Scan for the cell matching the given text and deliver its (X, Y) coordinate at center. 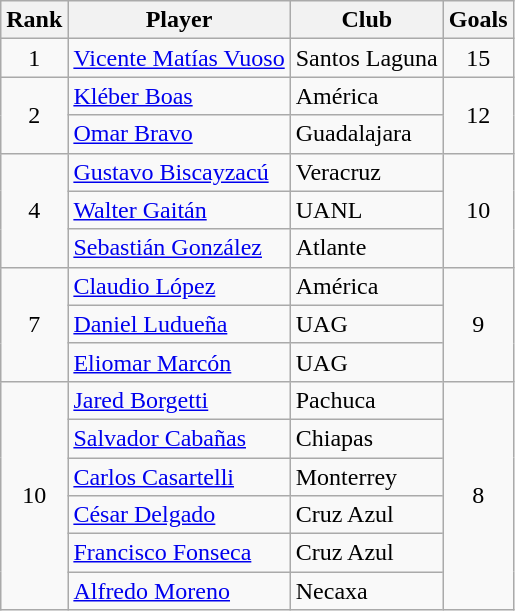
Vicente Matías Vuoso (179, 58)
9 (478, 324)
Walter Gaitán (179, 210)
Atlante (366, 248)
Santos Laguna (366, 58)
Daniel Ludueña (179, 324)
4 (34, 210)
15 (478, 58)
1 (34, 58)
7 (34, 324)
Veracruz (366, 172)
Necaxa (366, 591)
Rank (34, 20)
Guadalajara (366, 134)
Carlos Casartelli (179, 477)
Jared Borgetti (179, 400)
Gustavo Biscayzacú (179, 172)
Chiapas (366, 438)
2 (34, 115)
Sebastián González (179, 248)
Salvador Cabañas (179, 438)
Monterrey (366, 477)
Player (179, 20)
Kléber Boas (179, 96)
Francisco Fonseca (179, 553)
Alfredo Moreno (179, 591)
Pachuca (366, 400)
Eliomar Marcón (179, 362)
Goals (478, 20)
César Delgado (179, 515)
UANL (366, 210)
8 (478, 495)
12 (478, 115)
Omar Bravo (179, 134)
Claudio López (179, 286)
Club (366, 20)
